Scan for the cell matching the given text and deliver its [x, y] coordinate at center. 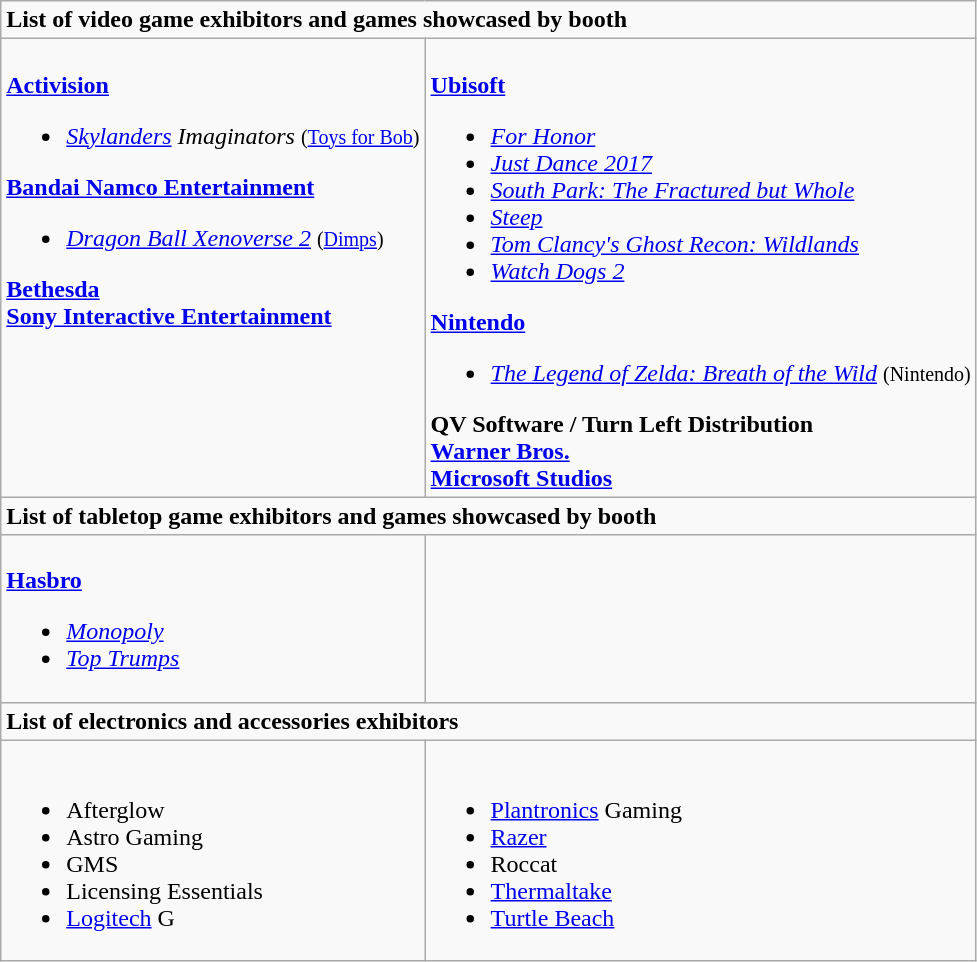
List of electronics and accessories exhibitors [489, 721]
AfterglowAstro GamingGMSLicensing EssentialsLogitech G [213, 850]
ActivisionSkylanders Imaginators (Toys for Bob)Bandai Namco EntertainmentDragon Ball Xenoverse 2 (Dimps)BethesdaSony Interactive Entertainment [213, 268]
List of video game exhibitors and games showcased by booth [489, 20]
Plantronics GamingRazerRoccatThermaltakeTurtle Beach [700, 850]
List of tabletop game exhibitors and games showcased by booth [489, 516]
HasbroMonopolyTop Trumps [213, 618]
